For the text-containing cell, return its midpoint in [X, Y] coordinate format. 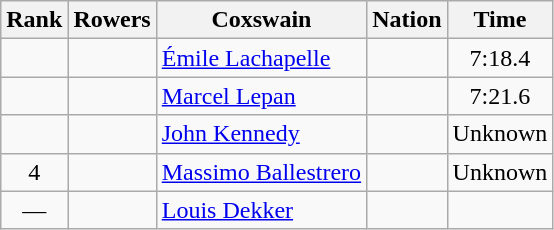
Nation [407, 20]
John Kennedy [261, 134]
Rowers [112, 20]
7:21.6 [500, 96]
7:18.4 [500, 58]
Massimo Ballestrero [261, 172]
Coxswain [261, 20]
Louis Dekker [261, 210]
Time [500, 20]
Marcel Lepan [261, 96]
— [34, 210]
Rank [34, 20]
4 [34, 172]
Émile Lachapelle [261, 58]
